Extract the (X, Y) coordinate from the center of the cell holding the provided text.  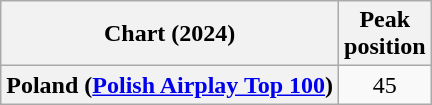
45 (385, 85)
Chart (2024) (170, 34)
Poland (Polish Airplay Top 100) (170, 85)
Peakposition (385, 34)
